Find where the given text appears and provide that cell's center as (X, Y) coordinate. 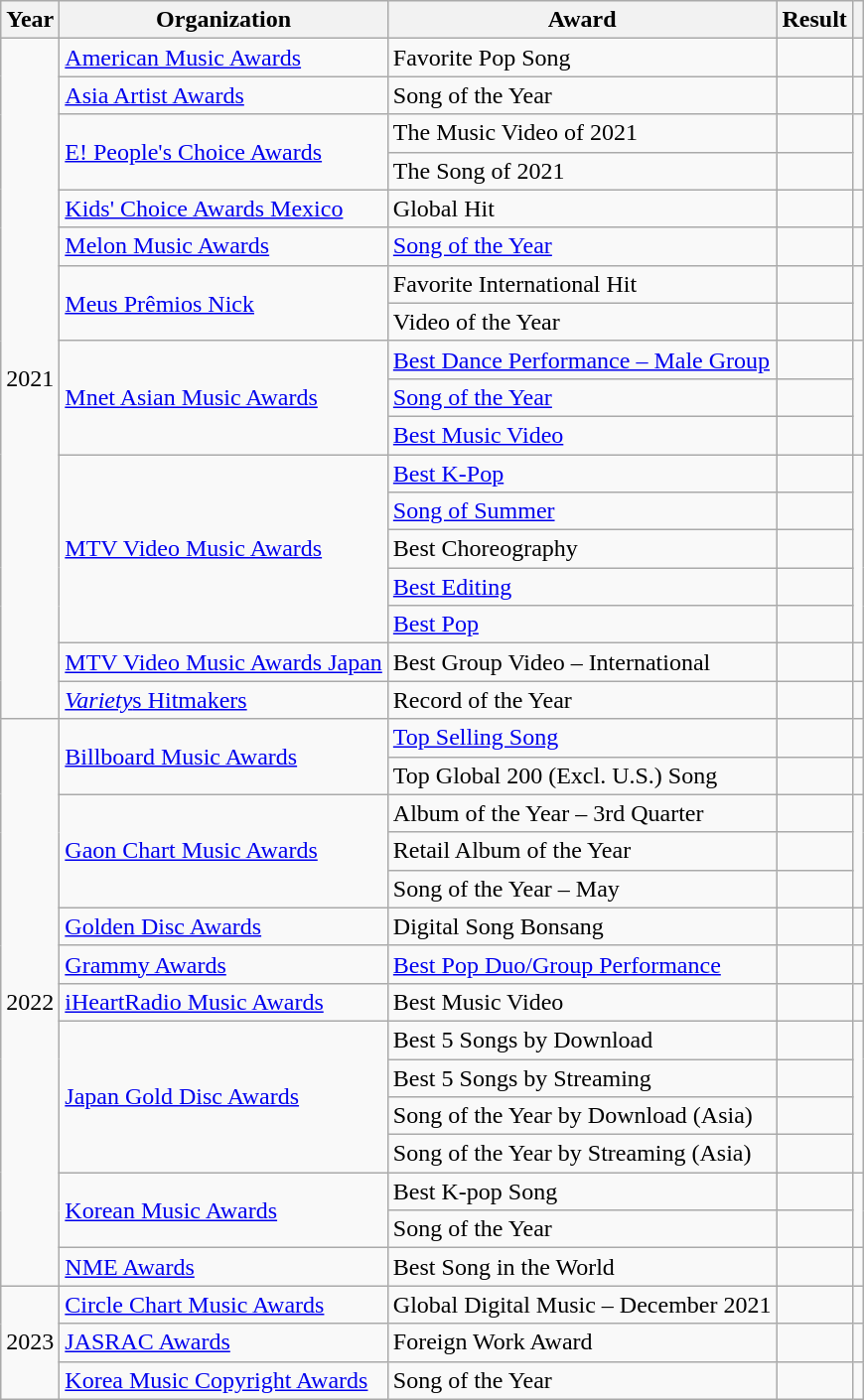
The Song of 2021 (582, 171)
Best Editing (582, 587)
Favorite Pop Song (582, 58)
Best Choreography (582, 549)
Japan Gold Disc Awards (224, 1096)
Year (30, 20)
Best Pop Duo/Group Performance (582, 964)
Best K-Pop (582, 474)
Result (814, 20)
Korean Music Awards (224, 1210)
Best Dance Performance – Male Group (582, 359)
iHeartRadio Music Awards (224, 1002)
Global Hit (582, 209)
Korea Music Copyright Awards (224, 1380)
Gaon Chart Music Awards (224, 851)
Album of the Year – 3rd Quarter (582, 813)
Best Pop (582, 625)
Global Digital Music – December 2021 (582, 1305)
MTV Video Music Awards Japan (224, 662)
Golden Disc Awards (224, 926)
Mnet Asian Music Awards (224, 397)
Song of the Year by Download (Asia) (582, 1116)
Song of the Year by Streaming (Asia) (582, 1154)
Best Song in the World (582, 1267)
Kids' Choice Awards Mexico (224, 209)
Retail Album of the Year (582, 851)
Favorite International Hit (582, 284)
NME Awards (224, 1267)
Foreign Work Award (582, 1342)
Top Selling Song (582, 738)
2023 (30, 1342)
MTV Video Music Awards (224, 549)
Song of Summer (582, 511)
Digital Song Bonsang (582, 926)
Circle Chart Music Awards (224, 1305)
Song of the Year – May (582, 889)
The Music Video of 2021 (582, 133)
Best K-pop Song (582, 1191)
Organization (224, 20)
Asia Artist Awards (224, 95)
Meus Prêmios Nick (224, 303)
Record of the Year (582, 700)
Award (582, 20)
Top Global 200 (Excl. U.S.) Song (582, 775)
2022 (30, 1003)
Billboard Music Awards (224, 757)
JASRAC Awards (224, 1342)
Best 5 Songs by Download (582, 1040)
Best 5 Songs by Streaming (582, 1077)
Video of the Year (582, 322)
Varietys Hitmakers (224, 700)
Grammy Awards (224, 964)
American Music Awards (224, 58)
E! People's Choice Awards (224, 152)
Best Group Video – International (582, 662)
Melon Music Awards (224, 246)
2021 (30, 379)
